Return the [X, Y] coordinate for the center point of the cell that contains the specified text.  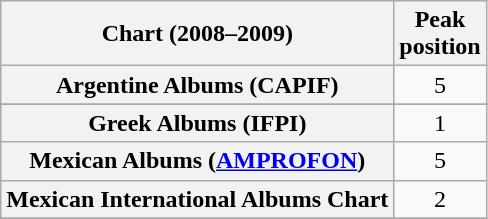
1 [440, 123]
Mexican Albums (AMPROFON) [198, 161]
Greek Albums (IFPI) [198, 123]
2 [440, 199]
Chart (2008–2009) [198, 34]
Peak position [440, 34]
Mexican International Albums Chart [198, 199]
Argentine Albums (CAPIF) [198, 85]
